Provide the [x, y] coordinate of the cell's center where the given text is located.  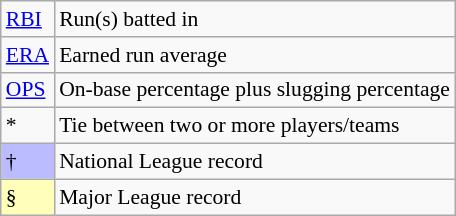
ERA [28, 55]
Major League record [254, 197]
* [28, 126]
Run(s) batted in [254, 19]
† [28, 162]
On-base percentage plus slugging percentage [254, 90]
National League record [254, 162]
Tie between two or more players/teams [254, 126]
RBI [28, 19]
OPS [28, 90]
§ [28, 197]
Earned run average [254, 55]
